Locate the cell with the specified text and output its [x, y] center coordinate. 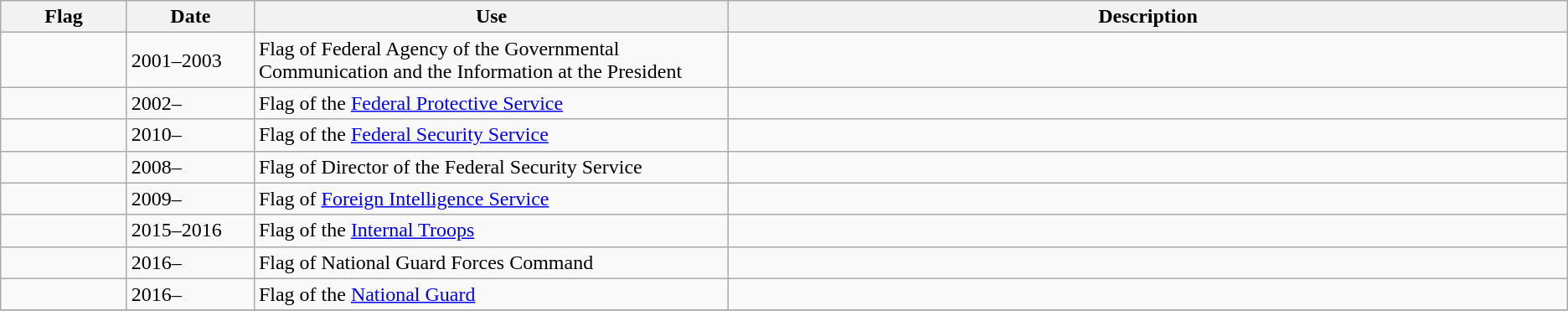
2002– [190, 103]
Flag of Foreign Intelligence Service [491, 199]
Flag of National Guard Forces Command [491, 262]
Use [491, 17]
2010– [190, 135]
2015–2016 [190, 231]
Flag [64, 17]
Description [1148, 17]
Flag of the Internal Troops [491, 231]
Date [190, 17]
2008– [190, 167]
2001–2003 [190, 60]
Flag of the Federal Protective Service [491, 103]
Flag of Federal Agency of the Governmental Communication and the Information at the President [491, 60]
2009– [190, 199]
Flag of the National Guard [491, 294]
Flag of the Federal Security Service [491, 135]
Flag of Director of the Federal Security Service [491, 167]
